Extract the (x, y) coordinate from the center of the cell holding the provided text.  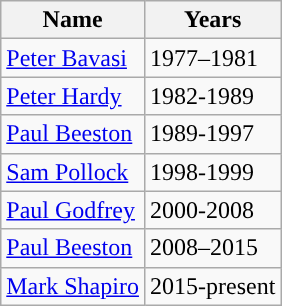
1982-1989 (212, 96)
Name (73, 20)
1998-1999 (212, 172)
2000-2008 (212, 210)
Peter Hardy (73, 96)
Mark Shapiro (73, 286)
2008–2015 (212, 248)
1989-1997 (212, 134)
Peter Bavasi (73, 58)
Paul Godfrey (73, 210)
2015-present (212, 286)
Sam Pollock (73, 172)
Years (212, 20)
1977–1981 (212, 58)
